From the cell containing the given text, extract its center point as (x, y) coordinate. 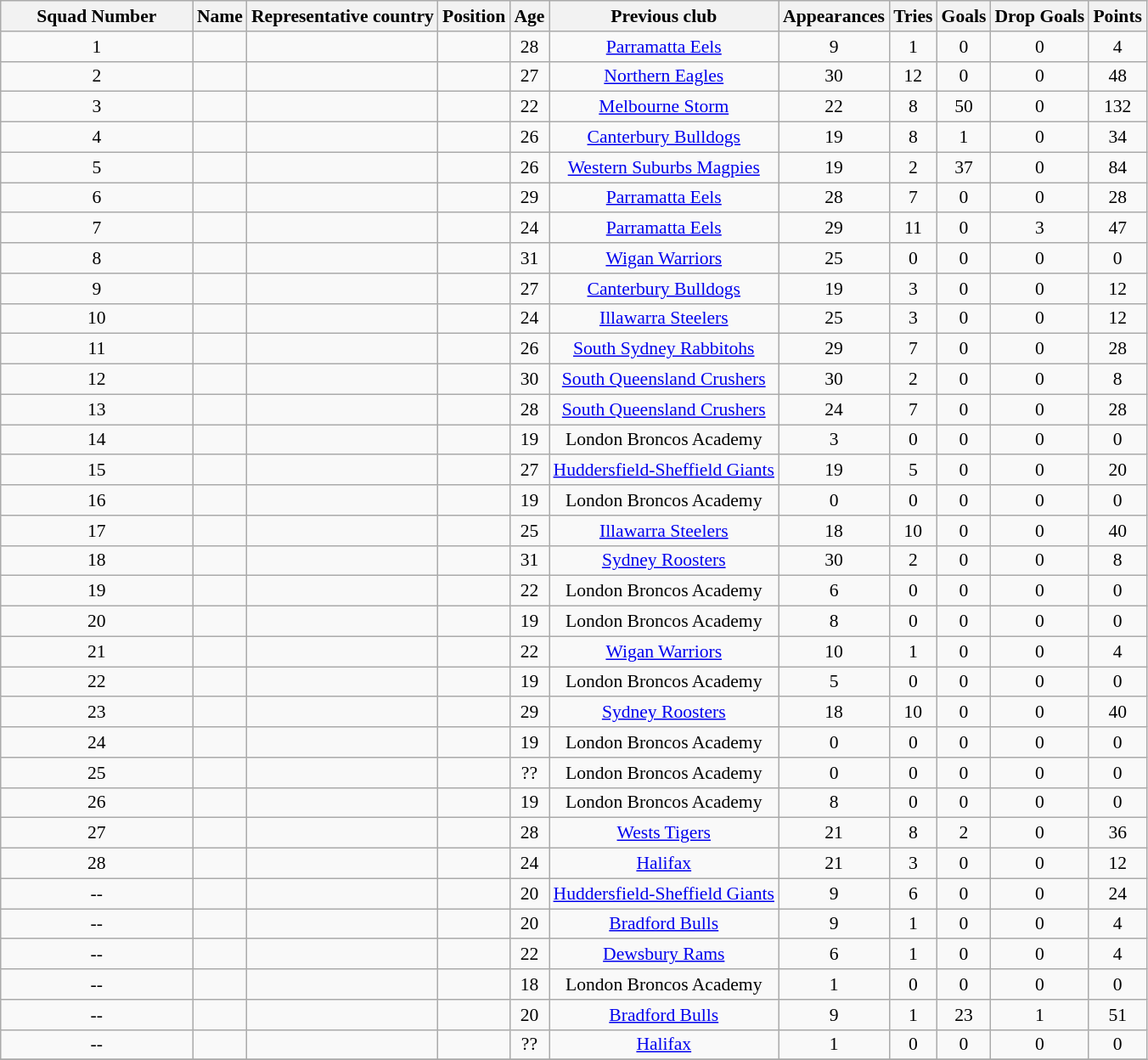
Drop Goals (1039, 16)
48 (1117, 76)
Northern Eagles (664, 76)
13 (97, 409)
Appearances (834, 16)
15 (97, 471)
36 (1117, 833)
132 (1117, 107)
Points (1117, 16)
Squad Number (97, 16)
South Sydney Rabbitohs (664, 349)
37 (965, 167)
14 (97, 440)
Western Suburbs Magpies (664, 167)
Tries (913, 16)
Goals (965, 16)
51 (1117, 1015)
Melbourne Storm (664, 107)
Position (474, 16)
Name (220, 16)
16 (97, 500)
47 (1117, 228)
Dewsbury Rams (664, 955)
Previous club (664, 16)
17 (97, 531)
50 (965, 107)
Wests Tigers (664, 833)
34 (1117, 138)
Age (529, 16)
Representative country (343, 16)
84 (1117, 167)
